From the cell containing the given text, extract its center point as (x, y) coordinate. 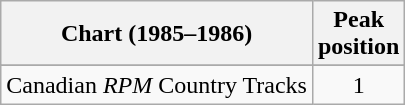
Canadian RPM Country Tracks (157, 85)
Peakposition (358, 34)
Chart (1985–1986) (157, 34)
1 (358, 85)
